Return (X, Y) of the center of cell containing provided text 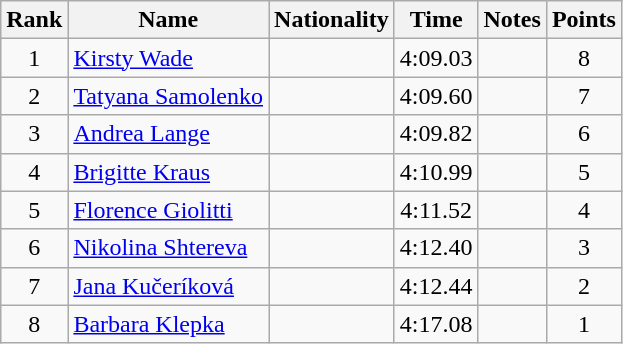
Andrea Lange (168, 134)
4:11.52 (436, 210)
4:10.99 (436, 172)
Nikolina Shtereva (168, 248)
Time (436, 20)
4:09.03 (436, 58)
4:12.44 (436, 286)
Barbara Klepka (168, 324)
Florence Giolitti (168, 210)
4:09.82 (436, 134)
Kirsty Wade (168, 58)
Rank (34, 20)
Nationality (332, 20)
Points (584, 20)
Notes (512, 20)
Jana Kučeríková (168, 286)
Brigitte Kraus (168, 172)
Name (168, 20)
4:09.60 (436, 96)
Tatyana Samolenko (168, 96)
4:12.40 (436, 248)
4:17.08 (436, 324)
